Capture the cell that displays the provided text and extract its [X, Y] central coordinate. 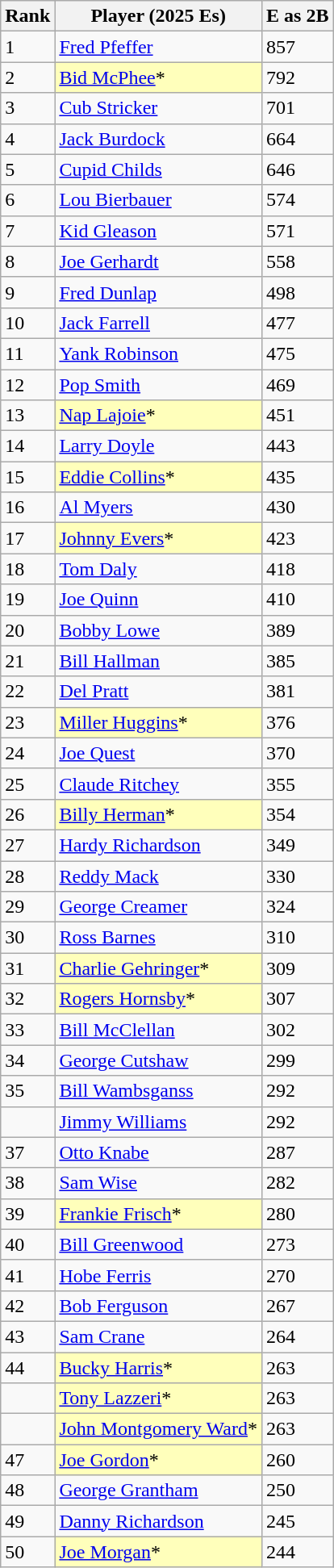
324 [298, 907]
571 [298, 231]
Jack Farrell [158, 323]
30 [27, 938]
443 [298, 446]
George Cutshaw [158, 1060]
23 [27, 722]
469 [298, 385]
21 [27, 661]
664 [298, 139]
Bill McClellan [158, 1030]
267 [298, 1306]
37 [27, 1152]
25 [27, 784]
Bid McPhee* [158, 77]
40 [27, 1244]
34 [27, 1060]
44 [27, 1368]
13 [27, 416]
Billy Herman* [158, 814]
349 [298, 845]
Sam Wise [158, 1183]
Lou Bierbauer [158, 200]
423 [298, 538]
14 [27, 446]
Bob Ferguson [158, 1306]
Otto Knabe [158, 1152]
17 [27, 538]
George Grantham [158, 1491]
Charlie Gehringer* [158, 968]
330 [298, 876]
Jack Burdock [158, 139]
Tom Daly [158, 569]
2 [27, 77]
264 [298, 1336]
28 [27, 876]
355 [298, 784]
8 [27, 261]
Yank Robinson [158, 353]
310 [298, 938]
Larry Doyle [158, 446]
Rogers Hornsby* [158, 999]
Kid Gleason [158, 231]
307 [298, 999]
Bill Wambsganss [158, 1091]
42 [27, 1306]
280 [298, 1214]
38 [27, 1183]
Cupid Childs [158, 169]
418 [298, 569]
376 [298, 722]
Hobe Ferris [158, 1275]
Cub Stricker [158, 108]
Eddie Collins* [158, 477]
5 [27, 169]
558 [298, 261]
48 [27, 1491]
11 [27, 353]
646 [298, 169]
Joe Morgan* [158, 1552]
27 [27, 845]
435 [298, 477]
33 [27, 1030]
E as 2B [298, 16]
Player (2025 Es) [158, 16]
309 [298, 968]
Joe Gerhardt [158, 261]
Danny Richardson [158, 1521]
10 [27, 323]
287 [298, 1152]
Pop Smith [158, 385]
381 [298, 692]
31 [27, 968]
385 [298, 661]
Rank [27, 16]
273 [298, 1244]
Bill Hallman [158, 661]
792 [298, 77]
Bobby Lowe [158, 630]
26 [27, 814]
Jimmy Williams [158, 1122]
12 [27, 385]
18 [27, 569]
Nap Lajoie* [158, 416]
410 [298, 600]
477 [298, 323]
19 [27, 600]
9 [27, 292]
47 [27, 1460]
Fred Dunlap [158, 292]
245 [298, 1521]
270 [298, 1275]
22 [27, 692]
Hardy Richardson [158, 845]
John Montgomery Ward* [158, 1429]
Reddy Mack [158, 876]
282 [298, 1183]
498 [298, 292]
Tony Lazzeri* [158, 1399]
475 [298, 353]
29 [27, 907]
389 [298, 630]
370 [298, 753]
Al Myers [158, 508]
Johnny Evers* [158, 538]
451 [298, 416]
4 [27, 139]
Joe Quinn [158, 600]
299 [298, 1060]
Frankie Frisch* [158, 1214]
24 [27, 753]
Joe Quest [158, 753]
Bucky Harris* [158, 1368]
49 [27, 1521]
39 [27, 1214]
Fred Pfeffer [158, 47]
Del Pratt [158, 692]
244 [298, 1552]
32 [27, 999]
302 [298, 1030]
41 [27, 1275]
George Creamer [158, 907]
354 [298, 814]
430 [298, 508]
857 [298, 47]
250 [298, 1491]
574 [298, 200]
Sam Crane [158, 1336]
3 [27, 108]
20 [27, 630]
701 [298, 108]
Bill Greenwood [158, 1244]
15 [27, 477]
Ross Barnes [158, 938]
7 [27, 231]
Claude Ritchey [158, 784]
16 [27, 508]
50 [27, 1552]
Joe Gordon* [158, 1460]
6 [27, 200]
43 [27, 1336]
1 [27, 47]
260 [298, 1460]
35 [27, 1091]
Miller Huggins* [158, 722]
